Locate the cell with the specified text and output its [x, y] center coordinate. 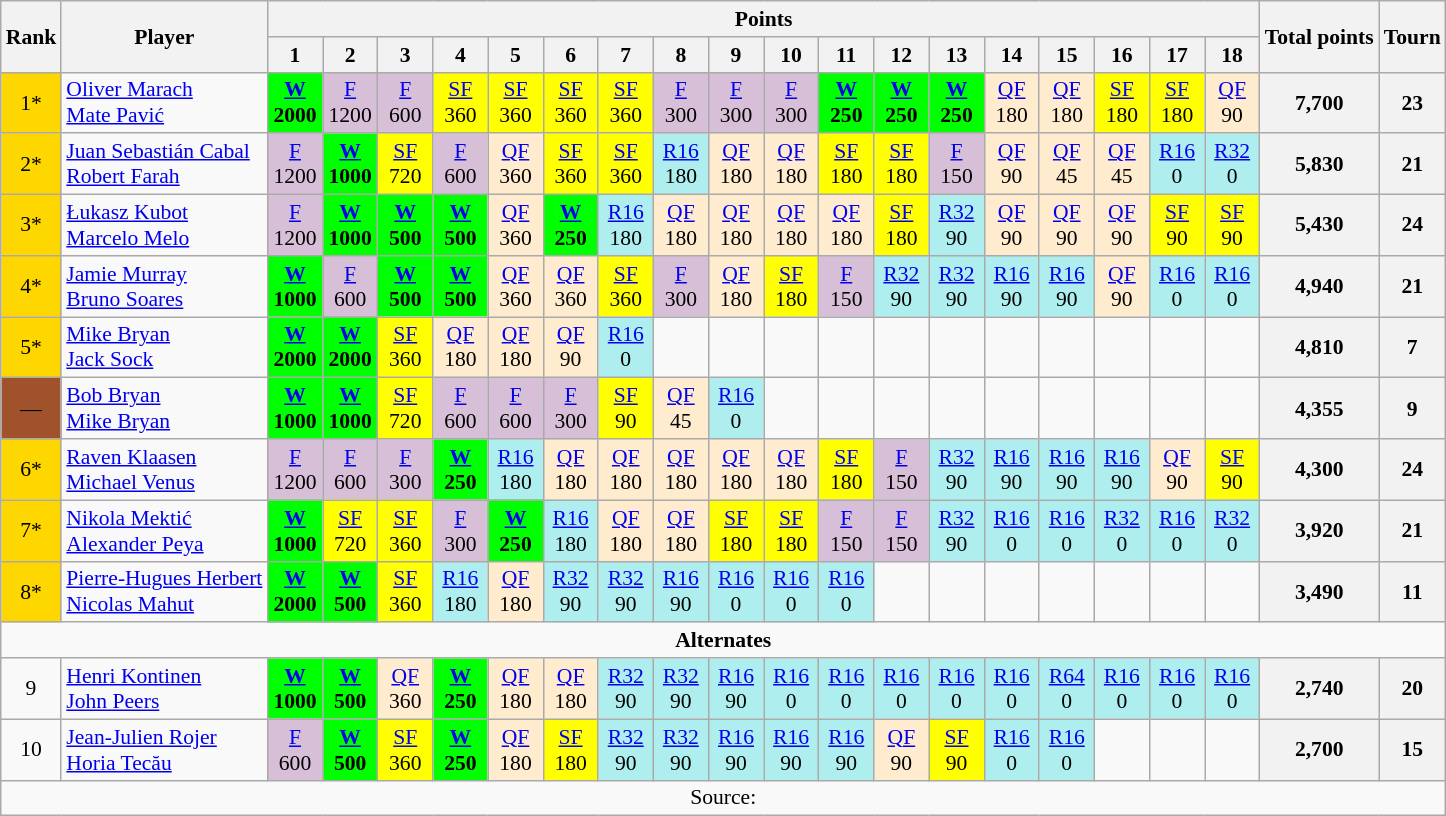
Oliver Marach Mate Pavić [164, 102]
R640 [1066, 688]
5* [32, 348]
8* [32, 592]
4,355 [1320, 408]
Bob Bryan Mike Bryan [164, 408]
16 [1122, 55]
Jean-Julien Rojer Horia Tecău [164, 750]
2* [32, 164]
Juan Sebastián Cabal Robert Farah [164, 164]
Rank [32, 36]
3,490 [1320, 592]
17 [1176, 55]
12 [902, 55]
Tourn [1412, 36]
14 [1012, 55]
18 [1232, 55]
5,430 [1320, 226]
Jamie Murray Bruno Soares [164, 286]
5,830 [1320, 164]
4* [32, 286]
3 [406, 55]
Pierre-Hugues Herbert Nicolas Mahut [164, 592]
2,700 [1320, 750]
5 [516, 55]
— [32, 408]
4,810 [1320, 348]
4,940 [1320, 286]
Alternates [724, 641]
7,700 [1320, 102]
Nikola Mektić Alexander Peya [164, 530]
3* [32, 226]
23 [1412, 102]
Raven Klaasen Michael Venus [164, 470]
2 [350, 55]
Total points [1320, 36]
1 [294, 55]
Mike Bryan Jack Sock [164, 348]
Player [164, 36]
1* [32, 102]
8 [680, 55]
Points [763, 19]
4,300 [1320, 470]
20 [1412, 688]
Henri Kontinen John Peers [164, 688]
6* [32, 470]
6 [570, 55]
13 [956, 55]
Source: [724, 798]
2,740 [1320, 688]
4 [460, 55]
3,920 [1320, 530]
7* [32, 530]
Łukasz Kubot Marcelo Melo [164, 226]
